Search for the cell housing the specified text and yield its [X, Y] center coordinate. 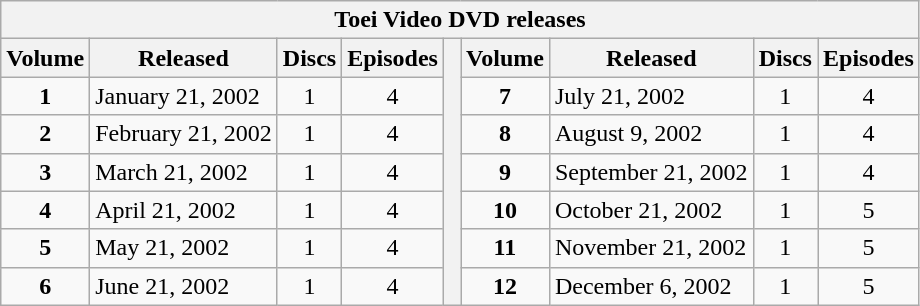
January 21, 2002 [184, 96]
11 [506, 248]
12 [506, 286]
December 6, 2002 [651, 286]
2 [46, 134]
November 21, 2002 [651, 248]
7 [506, 96]
9 [506, 172]
Toei Video DVD releases [460, 20]
September 21, 2002 [651, 172]
March 21, 2002 [184, 172]
6 [46, 286]
8 [506, 134]
May 21, 2002 [184, 248]
August 9, 2002 [651, 134]
July 21, 2002 [651, 96]
April 21, 2002 [184, 210]
June 21, 2002 [184, 286]
February 21, 2002 [184, 134]
3 [46, 172]
October 21, 2002 [651, 210]
10 [506, 210]
